Return [x, y] of the center of cell containing provided text 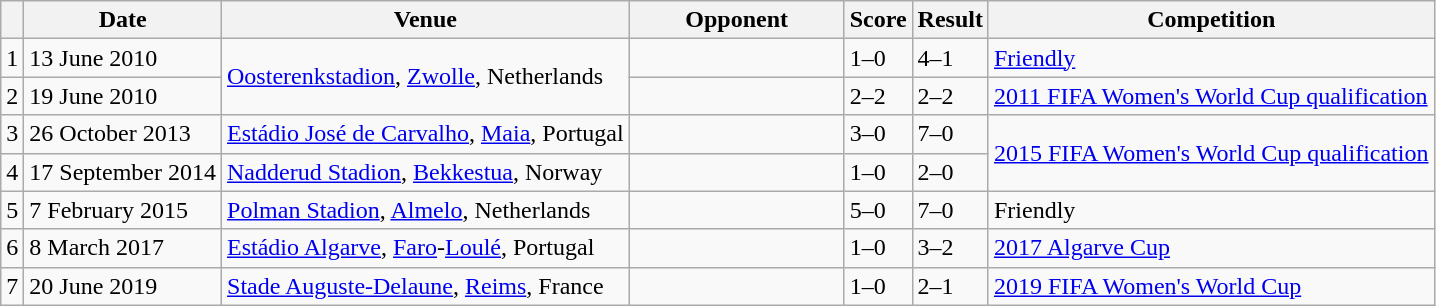
Opponent [736, 20]
7 February 2015 [123, 210]
2011 FIFA Women's World Cup qualification [1211, 96]
3–2 [950, 248]
6 [12, 248]
3 [12, 134]
7 [12, 286]
2015 FIFA Women's World Cup qualification [1211, 153]
4–1 [950, 58]
13 June 2010 [123, 58]
1 [12, 58]
8 March 2017 [123, 248]
2017 Algarve Cup [1211, 248]
Estádio José de Carvalho, Maia, Portugal [426, 134]
Date [123, 20]
19 June 2010 [123, 96]
Estádio Algarve, Faro-Loulé, Portugal [426, 248]
5 [12, 210]
26 October 2013 [123, 134]
Stade Auguste-Delaune, Reims, France [426, 286]
Score [878, 20]
20 June 2019 [123, 286]
2–0 [950, 172]
17 September 2014 [123, 172]
3–0 [878, 134]
Result [950, 20]
Oosterenkstadion, Zwolle, Netherlands [426, 77]
Venue [426, 20]
Polman Stadion, Almelo, Netherlands [426, 210]
2019 FIFA Women's World Cup [1211, 286]
2–1 [950, 286]
5–0 [878, 210]
Nadderud Stadion, Bekkestua, Norway [426, 172]
2 [12, 96]
4 [12, 172]
Competition [1211, 20]
